Return (X, Y) of the center of cell containing provided text 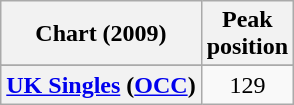
UK Singles (OCC) (101, 85)
Chart (2009) (101, 34)
Peakposition (247, 34)
129 (247, 85)
